Identify which cell holds the provided text, then report its (X, Y) central coordinate. 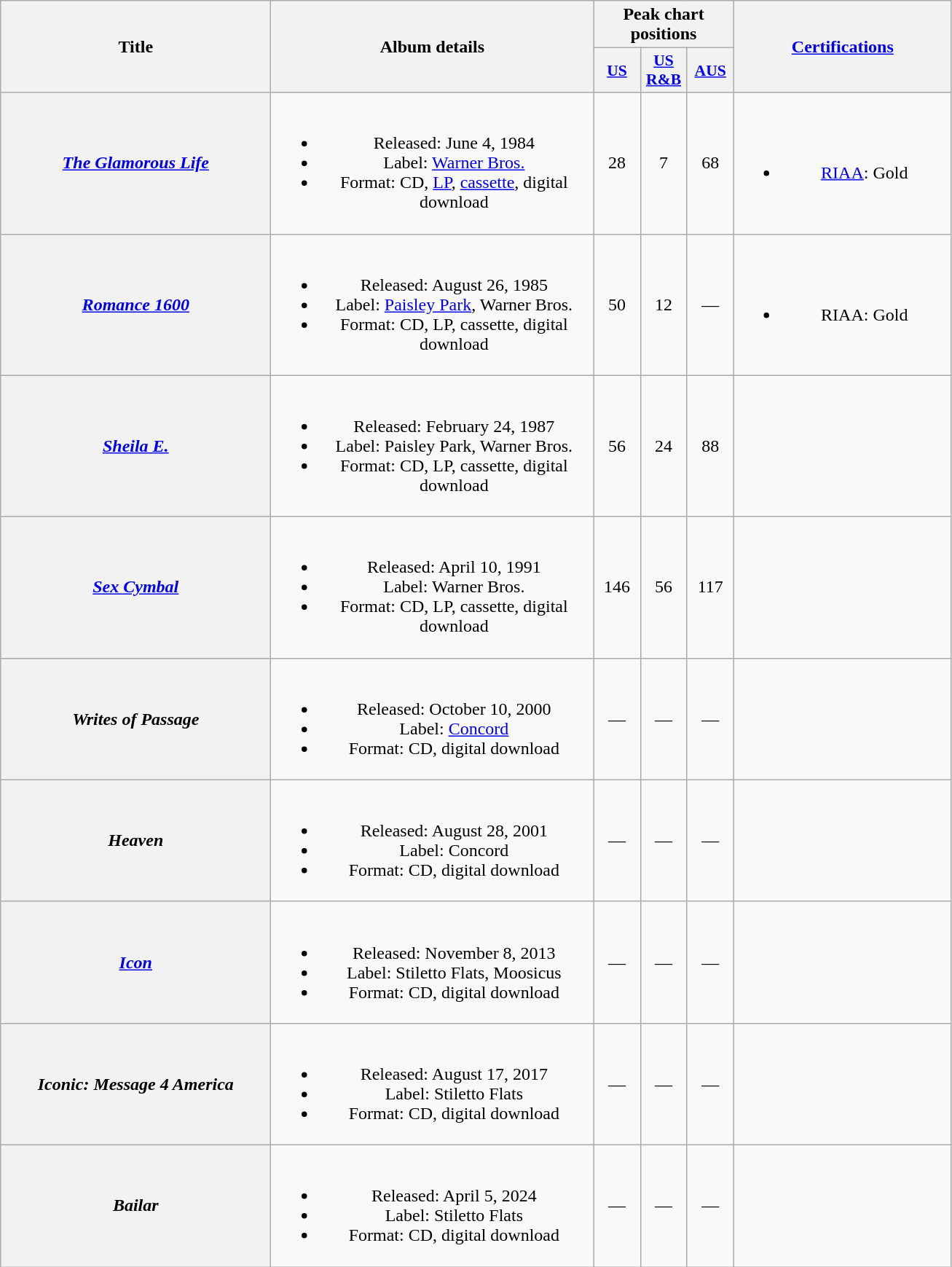
Peak chart positions (664, 25)
Released: June 4, 1984Label: Warner Bros.Format: CD, LP, cassette, digital download (433, 163)
Released: February 24, 1987Label: Paisley Park, Warner Bros.Format: CD, LP, cassette, digital download (433, 446)
Icon (135, 962)
Title (135, 47)
Released: August 28, 2001Label: ConcordFormat: CD, digital download (433, 841)
146 (617, 587)
7 (664, 163)
Released: April 5, 2024Label: Stiletto FlatsFormat: CD, digital download (433, 1205)
12 (664, 305)
US (617, 70)
Bailar (135, 1205)
Released: August 17, 2017Label: Stiletto FlatsFormat: CD, digital download (433, 1084)
AUS (710, 70)
24 (664, 446)
Certifications (842, 47)
Heaven (135, 841)
Romance 1600 (135, 305)
68 (710, 163)
117 (710, 587)
Released: April 10, 1991Label: Warner Bros.Format: CD, LP, cassette, digital download (433, 587)
USR&B (664, 70)
50 (617, 305)
Sheila E. (135, 446)
Released: November 8, 2013Label: Stiletto Flats, MoosicusFormat: CD, digital download (433, 962)
Iconic: Message 4 America (135, 1084)
Released: October 10, 2000Label: ConcordFormat: CD, digital download (433, 718)
Writes of Passage (135, 718)
Album details (433, 47)
28 (617, 163)
Released: August 26, 1985Label: Paisley Park, Warner Bros.Format: CD, LP, cassette, digital download (433, 305)
Sex Cymbal (135, 587)
88 (710, 446)
The Glamorous Life (135, 163)
